Extract the (X, Y) coordinate from the center of the cell holding the provided text.  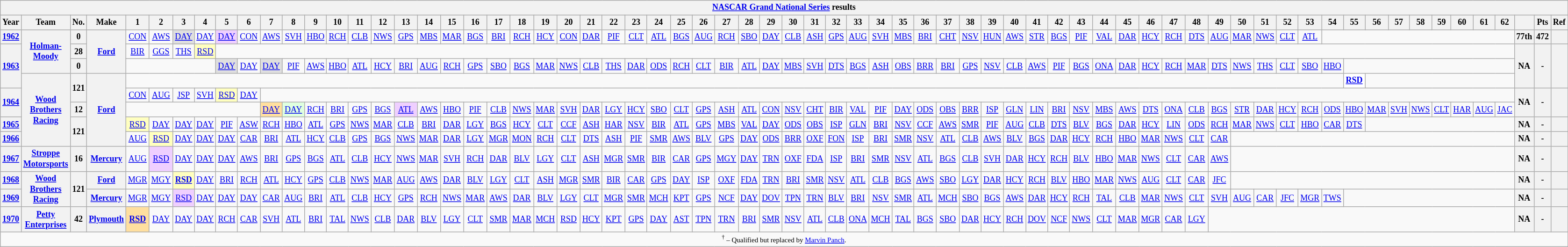
TWS (1333, 198)
21 (591, 22)
MON (522, 138)
472 (1543, 36)
1966 (11, 138)
48 (1196, 22)
1 (137, 22)
ASW (249, 124)
2 (161, 22)
1964 (11, 102)
1968 (11, 180)
25 (681, 22)
31 (815, 22)
Petty Enterprises (46, 219)
Stroppe Motorsports (46, 159)
51 (1265, 22)
34 (881, 22)
58 (1421, 22)
9 (316, 22)
45 (1127, 22)
24 (659, 22)
38 (970, 22)
1970 (11, 219)
† – Qualified but replaced by Marvin Panch. (784, 240)
43 (1081, 22)
40 (1015, 22)
44 (1104, 22)
HUN (992, 36)
NASCAR Grand National Series results (784, 7)
36 (925, 22)
13 (406, 22)
AST (681, 219)
18 (522, 22)
37 (948, 22)
Team (46, 22)
Ref (1559, 22)
55 (1354, 22)
49 (1219, 22)
Year (11, 22)
60 (1462, 22)
29 (771, 22)
3 (184, 22)
JAC (1505, 109)
14 (429, 22)
52 (1287, 22)
Plymouth (107, 219)
23 (637, 22)
32 (837, 22)
8 (294, 22)
Pts (1543, 22)
59 (1441, 22)
57 (1399, 22)
62 (1505, 22)
No. (79, 22)
30 (793, 22)
53 (1310, 22)
20 (569, 22)
46 (1151, 22)
41 (1037, 22)
4 (205, 22)
1965 (11, 124)
27 (726, 22)
1962 (11, 36)
5 (227, 22)
1969 (11, 198)
50 (1242, 22)
39 (992, 22)
10 (337, 22)
56 (1377, 22)
19 (545, 22)
22 (614, 22)
6 (249, 22)
Make (107, 22)
17 (499, 22)
GGS (161, 51)
15 (452, 22)
1963 (11, 66)
Holman-Moody (46, 51)
7 (271, 22)
77th (1525, 36)
11 (360, 22)
26 (703, 22)
54 (1333, 22)
JSP (184, 95)
33 (858, 22)
35 (903, 22)
1967 (11, 159)
61 (1484, 22)
47 (1174, 22)
FON (837, 138)
